Extract the [X, Y] coordinate from the center of the cell holding the provided text.  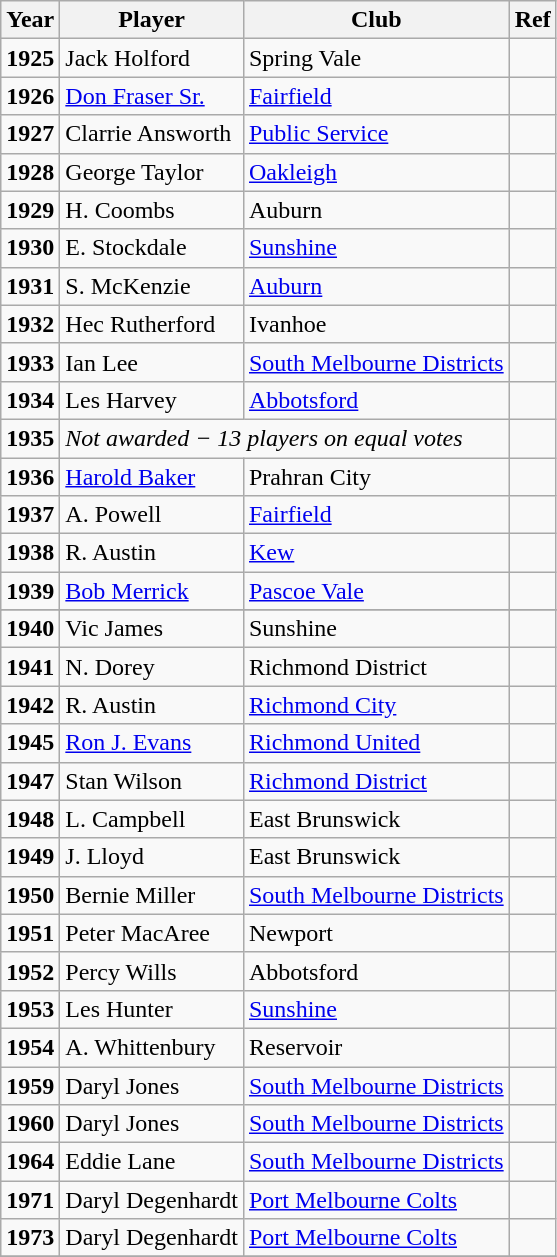
1954 [30, 1047]
1930 [30, 248]
1948 [30, 819]
1937 [30, 515]
1940 [30, 629]
1959 [30, 1085]
1947 [30, 781]
Hec Rutherford [152, 324]
1927 [30, 134]
Spring Vale [376, 58]
1950 [30, 895]
L. Campbell [152, 819]
1928 [30, 172]
Ref [532, 20]
Not awarded − 13 players on equal votes [284, 438]
George Taylor [152, 172]
1945 [30, 743]
Richmond City [376, 705]
J. Lloyd [152, 857]
Les Hunter [152, 1009]
Reservoir [376, 1047]
1926 [30, 96]
Les Harvey [152, 400]
Richmond United [376, 743]
1960 [30, 1124]
1949 [30, 857]
Ron J. Evans [152, 743]
1964 [30, 1162]
1931 [30, 286]
Don Fraser Sr. [152, 96]
Percy Wills [152, 971]
1942 [30, 705]
1935 [30, 438]
1925 [30, 58]
Ian Lee [152, 362]
Vic James [152, 629]
1939 [30, 591]
1973 [30, 1238]
1929 [30, 210]
Bob Merrick [152, 591]
Harold Baker [152, 477]
Player [152, 20]
Oakleigh [376, 172]
Year [30, 20]
1971 [30, 1200]
Pascoe Vale [376, 591]
Prahran City [376, 477]
Clarrie Answorth [152, 134]
H. Coombs [152, 210]
Stan Wilson [152, 781]
Kew [376, 553]
A. Powell [152, 515]
1934 [30, 400]
Bernie Miller [152, 895]
S. McKenzie [152, 286]
Club [376, 20]
Public Service [376, 134]
E. Stockdale [152, 248]
Jack Holford [152, 58]
1932 [30, 324]
N. Dorey [152, 667]
Peter MacAree [152, 933]
A. Whittenbury [152, 1047]
Eddie Lane [152, 1162]
1938 [30, 553]
1933 [30, 362]
1951 [30, 933]
1952 [30, 971]
1936 [30, 477]
1953 [30, 1009]
Newport [376, 933]
1941 [30, 667]
Ivanhoe [376, 324]
